Return (X, Y) of the center of cell containing provided text 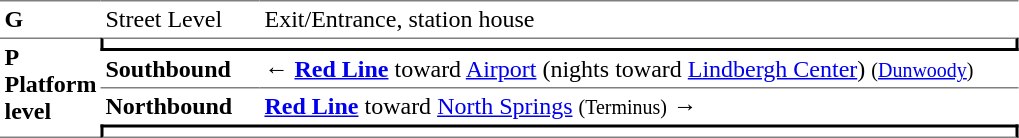
PPlatform level (50, 88)
G (50, 19)
Exit/Entrance, station house (640, 19)
← Red Line toward Airport (nights toward Lindbergh Center) (Dunwoody) (640, 70)
Southbound (180, 70)
Red Line toward North Springs (Terminus) → (640, 106)
Northbound (180, 106)
Street Level (180, 19)
